Identify which cell holds the provided text, then report its [X, Y] central coordinate. 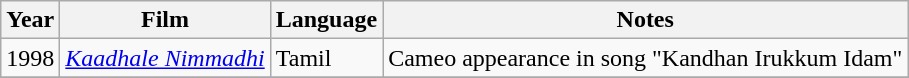
Film [165, 20]
Year [30, 20]
Language [326, 20]
1998 [30, 58]
Cameo appearance in song "Kandhan Irukkum Idam" [646, 58]
Tamil [326, 58]
Notes [646, 20]
Kaadhale Nimmadhi [165, 58]
